Find where the given text appears and provide that cell's center as (X, Y) coordinate. 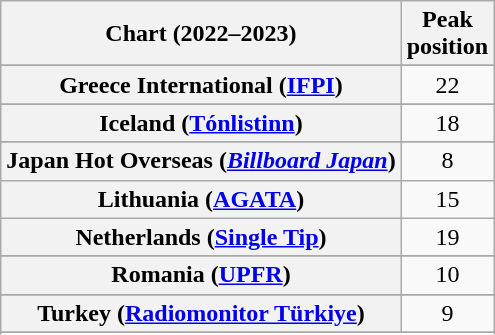
19 (447, 237)
Netherlands (Single Tip) (201, 237)
Iceland (Tónlistinn) (201, 123)
10 (447, 275)
22 (447, 85)
Chart (2022–2023) (201, 34)
9 (447, 313)
15 (447, 199)
Greece International (IFPI) (201, 85)
Turkey (Radiomonitor Türkiye) (201, 313)
Lithuania (AGATA) (201, 199)
Japan Hot Overseas (Billboard Japan) (201, 161)
18 (447, 123)
8 (447, 161)
Romania (UPFR) (201, 275)
Peakposition (447, 34)
